Search for the cell housing the specified text and yield its [x, y] center coordinate. 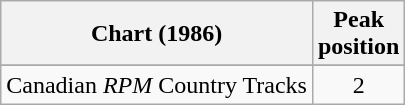
Canadian RPM Country Tracks [157, 85]
Chart (1986) [157, 34]
Peakposition [358, 34]
2 [358, 85]
